Output the (X, Y) coordinate of the center of the cell containing the given text.  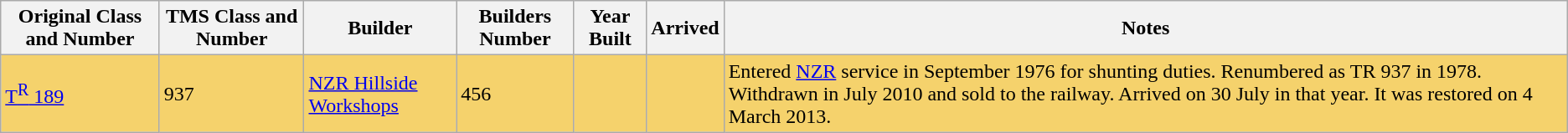
Arrived (685, 28)
Builders Number (515, 28)
937 (231, 94)
Original Class and Number (80, 28)
TR 189 (80, 94)
TMS Class and Number (231, 28)
456 (515, 94)
NZR Hillside Workshops (380, 94)
Year Built (610, 28)
Notes (1146, 28)
Builder (380, 28)
